Return [x, y] of the center of cell containing provided text 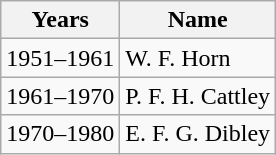
1961–1970 [60, 96]
P. F. H. Cattley [198, 96]
Name [198, 20]
1970–1980 [60, 134]
E. F. G. Dibley [198, 134]
W. F. Horn [198, 58]
1951–1961 [60, 58]
Years [60, 20]
